Return (X, Y) of the center of cell containing provided text 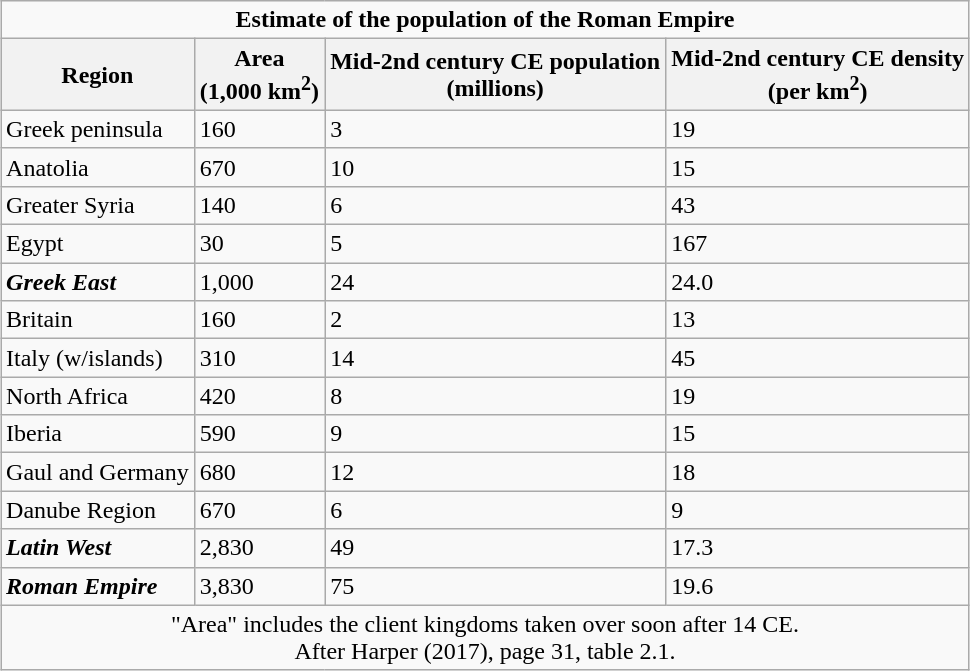
3,830 (259, 586)
Greek peninsula (98, 129)
75 (496, 586)
140 (259, 205)
43 (818, 205)
310 (259, 358)
Britain (98, 320)
Mid-2nd century CE density(per km2) (818, 75)
680 (259, 472)
24 (496, 282)
3 (496, 129)
Anatolia (98, 167)
Greater Syria (98, 205)
Region (98, 75)
24.0 (818, 282)
18 (818, 472)
45 (818, 358)
North Africa (98, 396)
49 (496, 548)
Gaul and Germany (98, 472)
590 (259, 434)
2,830 (259, 548)
"Area" includes the client kingdoms taken over soon after 14 CE.After Harper (2017), page 31, table 2.1. (486, 638)
30 (259, 244)
12 (496, 472)
Roman Empire (98, 586)
167 (818, 244)
Iberia (98, 434)
Italy (w/islands) (98, 358)
10 (496, 167)
Estimate of the population of the Roman Empire (486, 20)
Egypt (98, 244)
1,000 (259, 282)
Area(1,000 km2) (259, 75)
14 (496, 358)
Mid-2nd century CE population(millions) (496, 75)
420 (259, 396)
Greek East (98, 282)
5 (496, 244)
Danube Region (98, 510)
17.3 (818, 548)
Latin West (98, 548)
8 (496, 396)
19.6 (818, 586)
2 (496, 320)
13 (818, 320)
